Extract the [x, y] coordinate from the center of the cell holding the provided text.  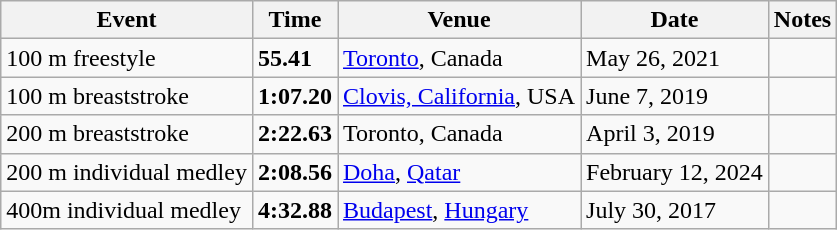
200 m breaststroke [127, 134]
Clovis, California, USA [460, 96]
400m individual medley [127, 210]
200 m individual medley [127, 172]
Date [675, 20]
Notes [802, 20]
100 m breaststroke [127, 96]
July 30, 2017 [675, 210]
Time [294, 20]
May 26, 2021 [675, 58]
June 7, 2019 [675, 96]
1:07.20 [294, 96]
100 m freestyle [127, 58]
4:32.88 [294, 210]
April 3, 2019 [675, 134]
Doha, Qatar [460, 172]
February 12, 2024 [675, 172]
55.41 [294, 58]
2:22.63 [294, 134]
2:08.56 [294, 172]
Event [127, 20]
Budapest, Hungary [460, 210]
Venue [460, 20]
